Provide the (X, Y) coordinate of the cell's center where the given text is located.  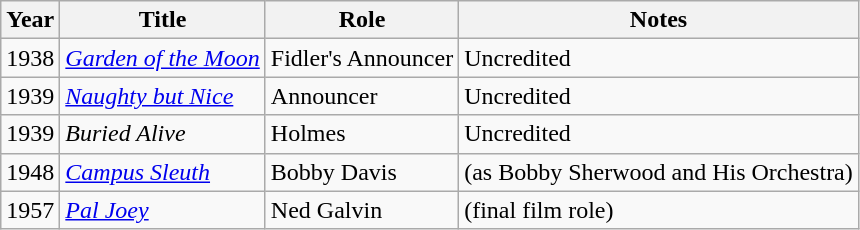
(final film role) (659, 210)
Year (30, 20)
1957 (30, 210)
Bobby Davis (362, 172)
Fidler's Announcer (362, 58)
Notes (659, 20)
Buried Alive (162, 134)
Title (162, 20)
Holmes (362, 134)
Role (362, 20)
1938 (30, 58)
Announcer (362, 96)
(as Bobby Sherwood and His Orchestra) (659, 172)
Campus Sleuth (162, 172)
Pal Joey (162, 210)
Ned Galvin (362, 210)
Naughty but Nice (162, 96)
1948 (30, 172)
Garden of the Moon (162, 58)
